Pinpoint the cell where the given text exists, returning its (x, y) midpoint coordinate. 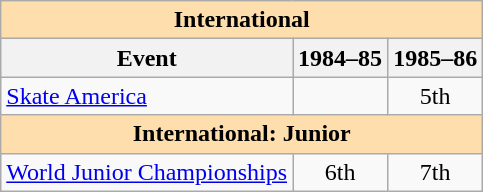
7th (436, 172)
World Junior Championships (147, 172)
6th (340, 172)
International: Junior (242, 134)
Skate America (147, 96)
1985–86 (436, 58)
Event (147, 58)
International (242, 20)
1984–85 (340, 58)
5th (436, 96)
